From the cell containing the given text, extract its center point as (X, Y) coordinate. 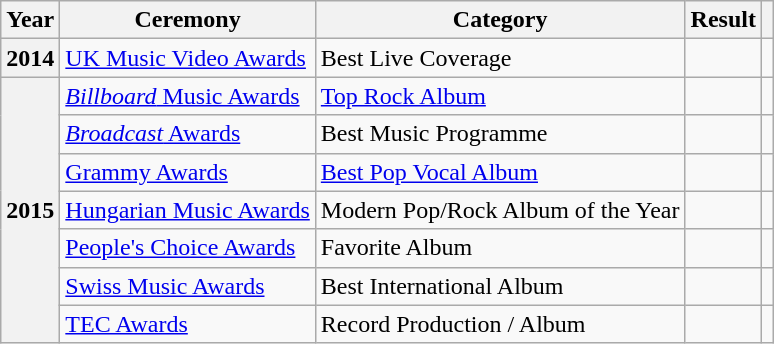
Swiss Music Awards (188, 286)
2014 (30, 58)
TEC Awards (188, 324)
Broadcast Awards (188, 134)
Modern Pop/Rock Album of the Year (500, 210)
Hungarian Music Awards (188, 210)
Best Live Coverage (500, 58)
People's Choice Awards (188, 248)
2015 (30, 210)
Favorite Album (500, 248)
Grammy Awards (188, 172)
Best International Album (500, 286)
UK Music Video Awards (188, 58)
Best Pop Vocal Album (500, 172)
Category (500, 20)
Top Rock Album (500, 96)
Ceremony (188, 20)
Year (30, 20)
Record Production / Album (500, 324)
Result (723, 20)
Billboard Music Awards (188, 96)
Best Music Programme (500, 134)
